Detect which cell encompasses the target text, then output its [X, Y] center coordinate. 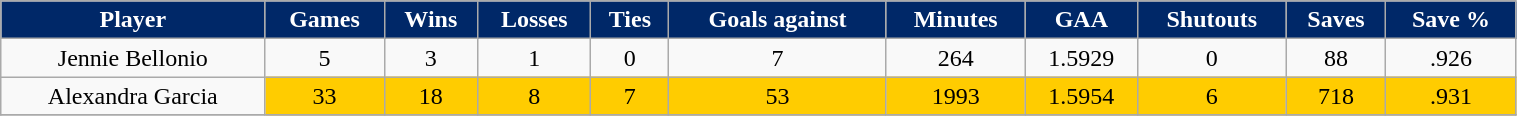
33 [324, 96]
Wins [430, 20]
8 [534, 96]
Games [324, 20]
53 [778, 96]
18 [430, 96]
Save % [1451, 20]
Jennie Bellonio [133, 58]
718 [1336, 96]
Player [133, 20]
.926 [1451, 58]
GAA [1081, 20]
1.5929 [1081, 58]
6 [1212, 96]
Losses [534, 20]
Alexandra Garcia [133, 96]
88 [1336, 58]
5 [324, 58]
1993 [956, 96]
Shutouts [1212, 20]
Saves [1336, 20]
Ties [630, 20]
.931 [1451, 96]
Minutes [956, 20]
1 [534, 58]
3 [430, 58]
264 [956, 58]
Goals against [778, 20]
1.5954 [1081, 96]
